Output the (X, Y) coordinate of the center of the cell containing the given text.  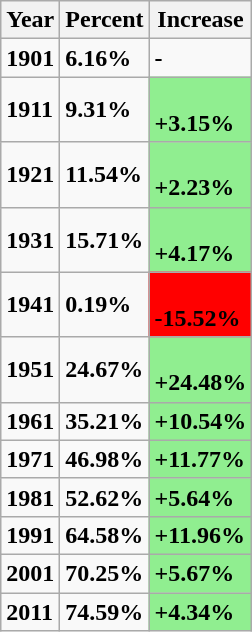
2001 (30, 573)
+11.77% (200, 459)
0.19% (104, 304)
1911 (30, 110)
Year (30, 20)
46.98% (104, 459)
24.67% (104, 370)
1931 (30, 240)
+4.34% (200, 611)
Percent (104, 20)
+11.96% (200, 535)
74.59% (104, 611)
70.25% (104, 573)
1941 (30, 304)
2011 (30, 611)
11.54% (104, 174)
+2.23% (200, 174)
1901 (30, 58)
1991 (30, 535)
+5.67% (200, 573)
35.21% (104, 421)
1921 (30, 174)
+3.15% (200, 110)
+10.54% (200, 421)
1981 (30, 497)
1971 (30, 459)
64.58% (104, 535)
Increase (200, 20)
52.62% (104, 497)
6.16% (104, 58)
15.71% (104, 240)
- (200, 58)
+5.64% (200, 497)
1961 (30, 421)
-15.52% (200, 304)
+24.48% (200, 370)
9.31% (104, 110)
+4.17% (200, 240)
1951 (30, 370)
